Return [X, Y] of the center of cell containing provided text 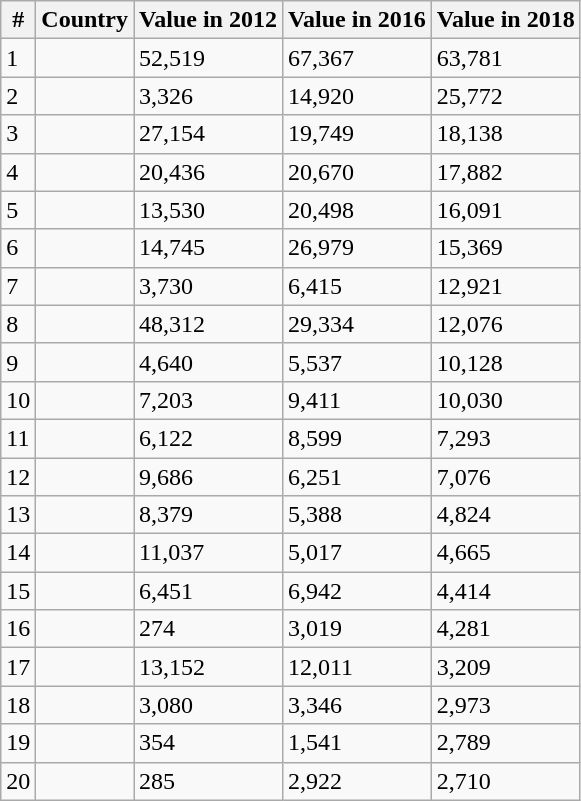
3,019 [356, 629]
4,414 [506, 591]
9 [18, 362]
6,451 [208, 591]
12,076 [506, 324]
13,530 [208, 210]
25,772 [506, 96]
6,942 [356, 591]
20,670 [356, 172]
4,824 [506, 515]
14,745 [208, 248]
19 [18, 743]
9,686 [208, 477]
29,334 [356, 324]
10,128 [506, 362]
Value in 2018 [506, 20]
20,436 [208, 172]
5,537 [356, 362]
7,076 [506, 477]
16,091 [506, 210]
8,379 [208, 515]
3,730 [208, 286]
4,665 [506, 553]
63,781 [506, 58]
18 [18, 705]
2,789 [506, 743]
5 [18, 210]
7 [18, 286]
11,037 [208, 553]
4,640 [208, 362]
6,122 [208, 438]
3,346 [356, 705]
14,920 [356, 96]
10 [18, 400]
15,369 [506, 248]
5,388 [356, 515]
Country [85, 20]
48,312 [208, 324]
Value in 2016 [356, 20]
3 [18, 134]
11 [18, 438]
285 [208, 781]
12,011 [356, 667]
9,411 [356, 400]
7,203 [208, 400]
6,415 [356, 286]
1,541 [356, 743]
15 [18, 591]
2,922 [356, 781]
26,979 [356, 248]
16 [18, 629]
Value in 2012 [208, 20]
3,326 [208, 96]
20 [18, 781]
6 [18, 248]
2,710 [506, 781]
8,599 [356, 438]
8 [18, 324]
19,749 [356, 134]
12 [18, 477]
18,138 [506, 134]
# [18, 20]
3,080 [208, 705]
12,921 [506, 286]
67,367 [356, 58]
274 [208, 629]
4,281 [506, 629]
17,882 [506, 172]
52,519 [208, 58]
7,293 [506, 438]
2 [18, 96]
14 [18, 553]
13 [18, 515]
3,209 [506, 667]
20,498 [356, 210]
354 [208, 743]
10,030 [506, 400]
27,154 [208, 134]
4 [18, 172]
17 [18, 667]
13,152 [208, 667]
5,017 [356, 553]
6,251 [356, 477]
1 [18, 58]
2,973 [506, 705]
